Extract the (x, y) coordinate from the center of the cell holding the provided text.  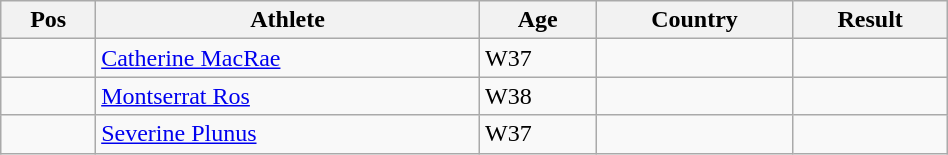
Pos (48, 20)
Catherine MacRae (288, 58)
Result (870, 20)
Montserrat Ros (288, 96)
Athlete (288, 20)
Country (694, 20)
W38 (538, 96)
Age (538, 20)
Severine Plunus (288, 134)
